Locate the cell with the specified text and output its [X, Y] center coordinate. 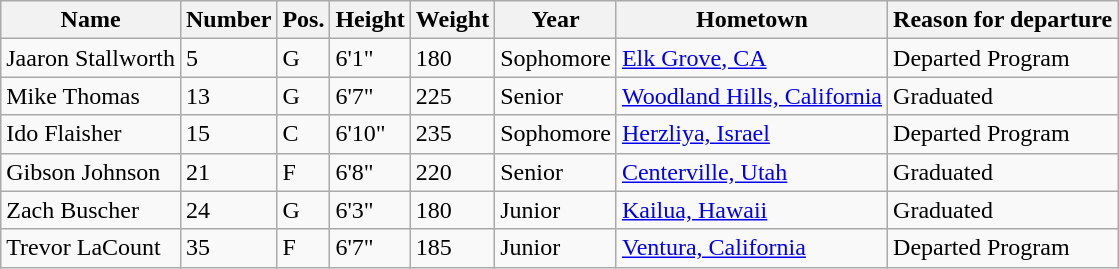
185 [452, 248]
15 [228, 134]
6'3" [370, 210]
Hometown [752, 20]
Gibson Johnson [91, 172]
225 [452, 96]
Trevor LaCount [91, 248]
6'1" [370, 58]
Elk Grove, CA [752, 58]
13 [228, 96]
Number [228, 20]
Height [370, 20]
220 [452, 172]
Pos. [304, 20]
Mike Thomas [91, 96]
6'8" [370, 172]
Centerville, Utah [752, 172]
24 [228, 210]
5 [228, 58]
35 [228, 248]
Woodland Hills, California [752, 96]
Name [91, 20]
235 [452, 134]
Jaaron Stallworth [91, 58]
Zach Buscher [91, 210]
6'10" [370, 134]
Herzliya, Israel [752, 134]
21 [228, 172]
Kailua, Hawaii [752, 210]
Year [556, 20]
Weight [452, 20]
Reason for departure [1003, 20]
C [304, 134]
Ido Flaisher [91, 134]
Ventura, California [752, 248]
